Detect which cell encompasses the target text, then output its (X, Y) center coordinate. 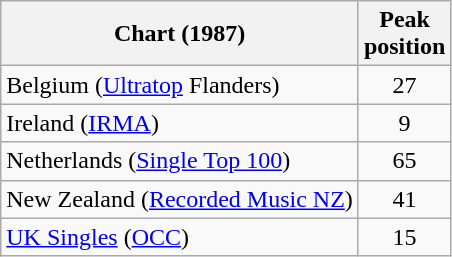
65 (404, 161)
15 (404, 237)
27 (404, 85)
41 (404, 199)
9 (404, 123)
Belgium (Ultratop Flanders) (180, 85)
Netherlands (Single Top 100) (180, 161)
Ireland (IRMA) (180, 123)
Chart (1987) (180, 34)
UK Singles (OCC) (180, 237)
Peakposition (404, 34)
New Zealand (Recorded Music NZ) (180, 199)
